From the cell containing the given text, extract its center point as (X, Y) coordinate. 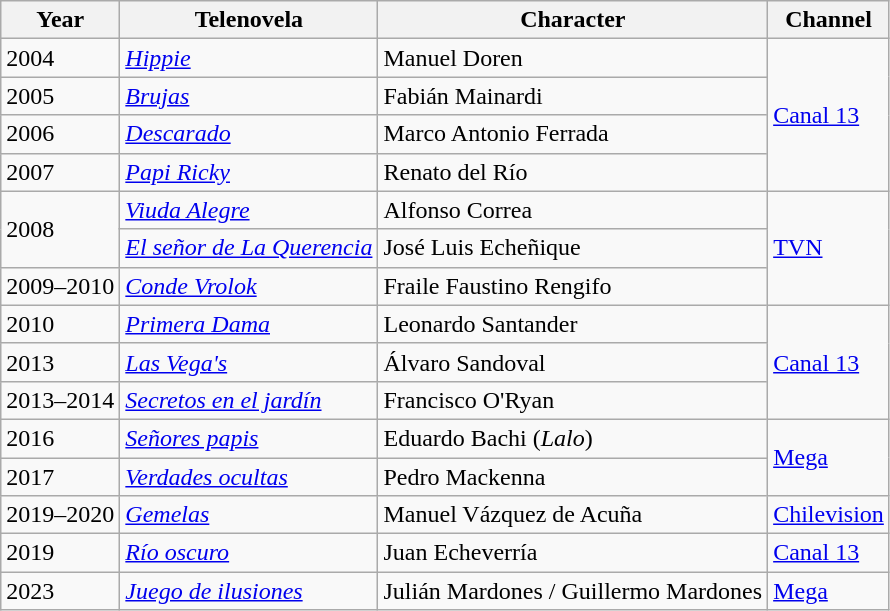
Las Vega's (249, 362)
Julián Mardones / Guillermo Mardones (573, 591)
Fabián Mainardi (573, 96)
Leonardo Santander (573, 324)
Descarado (249, 134)
Viuda Alegre (249, 210)
Álvaro Sandoval (573, 362)
Conde Vrolok (249, 286)
Renato del Río (573, 172)
Fraile Faustino Rengifo (573, 286)
2004 (60, 58)
Marco Antonio Ferrada (573, 134)
Manuel Doren (573, 58)
Telenovela (249, 20)
Alfonso Correa (573, 210)
2005 (60, 96)
Pedro Mackenna (573, 477)
Secretos en el jardín (249, 400)
TVN (829, 248)
Juego de ilusiones (249, 591)
Eduardo Bachi (Lalo) (573, 438)
2010 (60, 324)
2006 (60, 134)
2008 (60, 229)
Gemelas (249, 515)
El señor de La Querencia (249, 248)
2023 (60, 591)
Year (60, 20)
Character (573, 20)
Hippie (249, 58)
2017 (60, 477)
Channel (829, 20)
2013–2014 (60, 400)
2013 (60, 362)
Primera Dama (249, 324)
Señores papis (249, 438)
2016 (60, 438)
José Luis Echeñique (573, 248)
2019–2020 (60, 515)
Juan Echeverría (573, 553)
2009–2010 (60, 286)
Verdades ocultas (249, 477)
2007 (60, 172)
Brujas (249, 96)
Río oscuro (249, 553)
Chilevision (829, 515)
2019 (60, 553)
Francisco O'Ryan (573, 400)
Manuel Vázquez de Acuña (573, 515)
Papi Ricky (249, 172)
